Identify which cell holds the provided text, then report its (x, y) central coordinate. 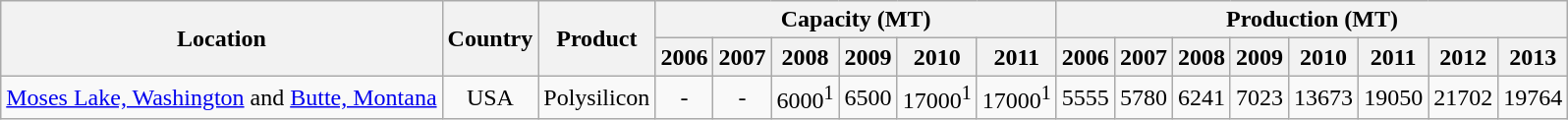
Production (MT) (1312, 20)
60001 (806, 98)
Capacity (MT) (856, 20)
2012 (1464, 57)
Location (222, 38)
13673 (1324, 98)
5555 (1085, 98)
7023 (1260, 98)
Polysilicon (597, 98)
19764 (1533, 98)
2013 (1533, 57)
6241 (1201, 98)
6500 (868, 98)
5780 (1144, 98)
Moses Lake, Washington and Butte, Montana (222, 98)
21702 (1464, 98)
19050 (1393, 98)
USA (490, 98)
Country (490, 38)
Product (597, 38)
